Find where the given text appears and provide that cell's center as (x, y) coordinate. 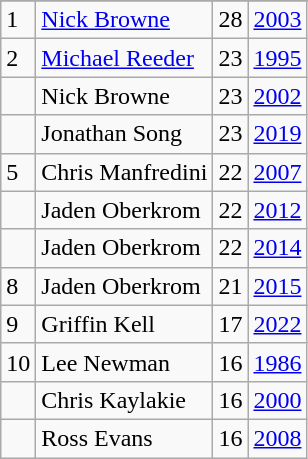
Lee Newman (124, 362)
1995 (278, 58)
17 (230, 324)
1 (18, 20)
9 (18, 324)
28 (230, 20)
1986 (278, 362)
2000 (278, 400)
Chris Kaylakie (124, 400)
10 (18, 362)
21 (230, 286)
Jonathan Song (124, 134)
Michael Reeder (124, 58)
Chris Manfredini (124, 172)
2012 (278, 210)
2015 (278, 286)
8 (18, 286)
5 (18, 172)
2022 (278, 324)
2003 (278, 20)
Ross Evans (124, 438)
2008 (278, 438)
2014 (278, 248)
2002 (278, 96)
Griffin Kell (124, 324)
2 (18, 58)
2007 (278, 172)
2019 (278, 134)
